Output the (x, y) coordinate of the center of the cell containing the given text.  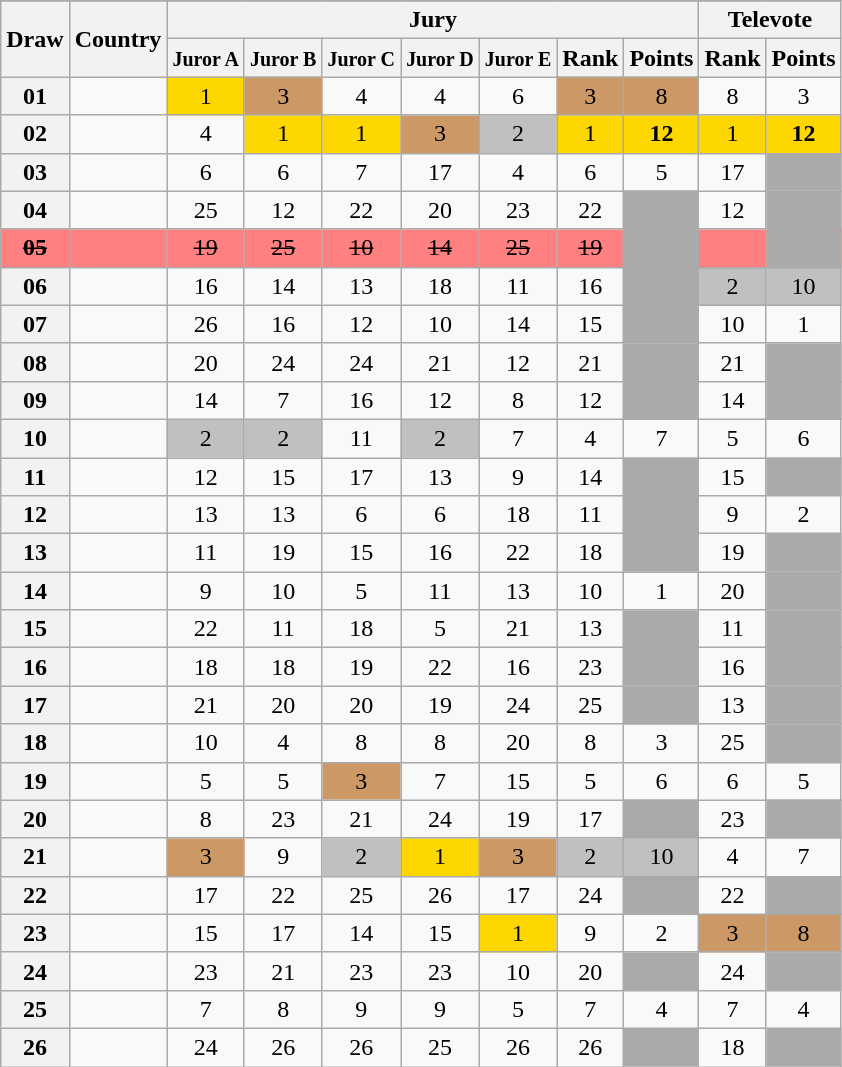
Juror B (283, 58)
Juror D (440, 58)
09 (35, 400)
Juror C (362, 58)
07 (35, 324)
02 (35, 134)
04 (35, 210)
Draw (35, 39)
05 (35, 248)
Juror A (206, 58)
Juror E (518, 58)
08 (35, 362)
01 (35, 96)
Televote (770, 20)
Jury (433, 20)
Country (118, 39)
03 (35, 172)
06 (35, 286)
